For the text-containing cell, return its midpoint in [X, Y] coordinate format. 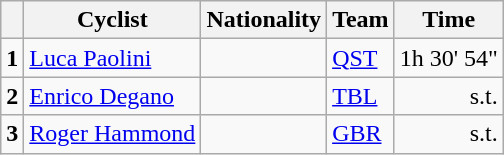
Luca Paolini [112, 58]
3 [12, 134]
QST [361, 58]
Nationality [264, 20]
Roger Hammond [112, 134]
1 [12, 58]
TBL [361, 96]
Enrico Degano [112, 96]
Cyclist [112, 20]
1h 30' 54" [448, 58]
Time [448, 20]
GBR [361, 134]
2 [12, 96]
Team [361, 20]
